Determine the (X, Y) coordinate at the center of the cell enclosing the given text.  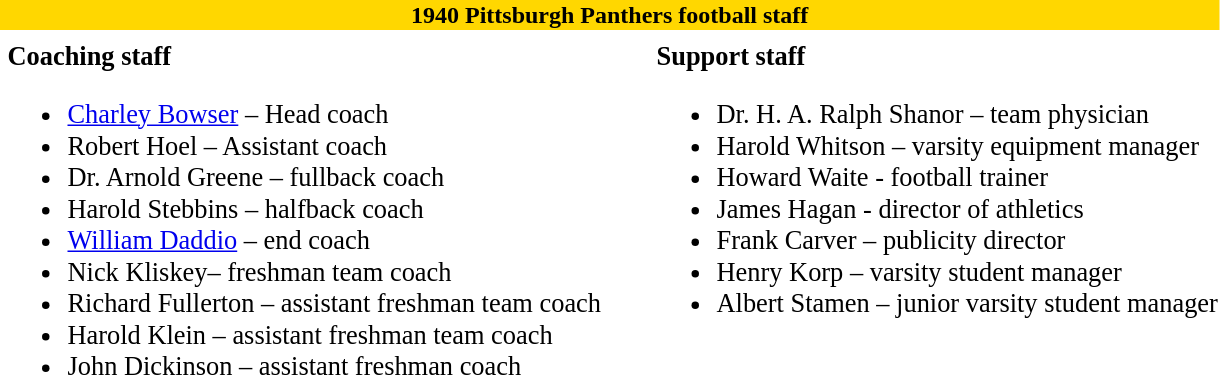
1940 Pittsburgh Panthers football staff (610, 15)
